Scan for the cell matching the given text and deliver its (x, y) coordinate at center. 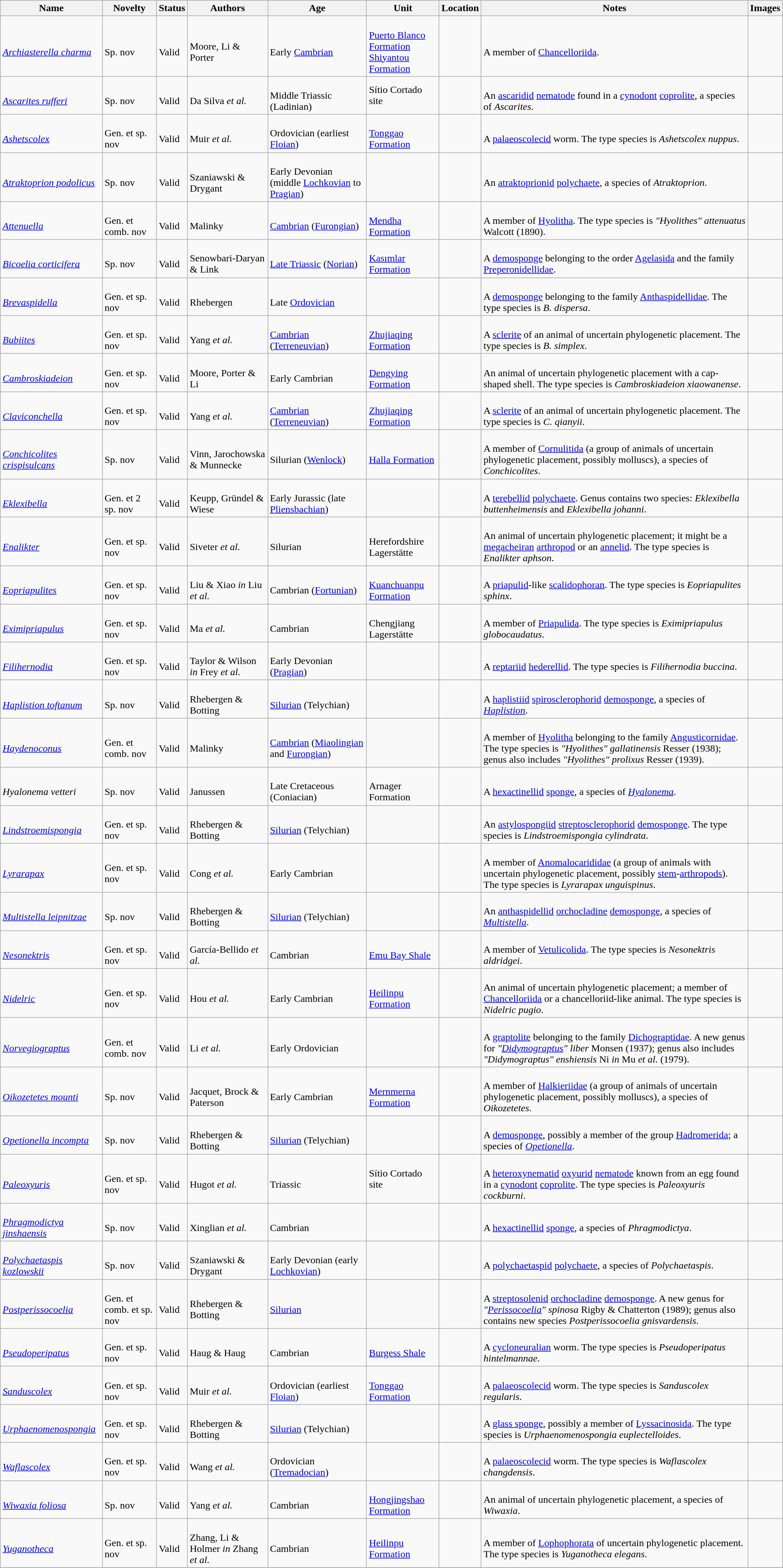
Liu & Xiao in Liu et al. (228, 585)
Multistella leipnitzae (51, 911)
Brevaspidella (51, 297)
Chengjiang Lagerstätte (403, 623)
Ma et al. (228, 623)
A sclerite of an animal of uncertain phylogenetic placement. The type species is B. simplex. (615, 334)
Early Devonian (Pragian) (317, 661)
Waflascolex (51, 1461)
Gen. et 2 sp. nov (130, 498)
Conchicolites crispisulcans (51, 454)
Late Triassic (Norian) (317, 259)
Taylor & Wilson in Frey et al. (228, 661)
A demosponge belonging to the order Agelasida and the family Preperonidellidae. (615, 259)
A member of Cornulitida (a group of animals of uncertain phylogenetic placement, possibly molluscs), a species of Conchicolites. (615, 454)
A haplistiid spirosclerophorid demosponge, a species of Haplistion. (615, 699)
Opetionella incompta (51, 1135)
Early Devonian (early Lochkovian) (317, 1260)
Nidelric (51, 993)
Hou et al. (228, 993)
Pseudoperipatus (51, 1347)
Novelty (130, 8)
Postperissocoelia (51, 1304)
Haydenoconus (51, 742)
Wang et al. (228, 1461)
A member of Hyolitha. The type species is "Hyolithes" attenuatus Walcott (1890). (615, 221)
An anthaspidellid orchocladine demosponge, a species of Multistella. (615, 911)
Lyrarapax (51, 868)
Polychaetaspis kozlowskii (51, 1260)
Notes (615, 8)
Urphaenomenospongia (51, 1423)
Enalikter (51, 542)
Emu Bay Shale (403, 949)
A glass sponge, possibly a member of Lyssacinosida. The type species is Urphaenomenospongia euplectelloides. (615, 1423)
A heteroxynematid oxyurid nematode known from an egg found in a cynodont coprolite. The type species is Paleoxyuris cockburni. (615, 1179)
Gen. et comb. et sp. nov (130, 1304)
A polychaetaspid polychaete, a species of Polychaetaspis. (615, 1260)
An animal of uncertain phylogenetic placement; it might be a megacheiran arthropod or an annelid. The type species is Enalikter aphson. (615, 542)
Oikozetetes mounti (51, 1091)
A member of Priapulida. The type species is Eximipriapulus globocaudatus. (615, 623)
Cambrian (Furongian) (317, 221)
A priapulid-like scalidophoran. The type species is Eopriapulites sphinx. (615, 585)
Archiasterella charma (51, 46)
Hongjingshao Formation (403, 1499)
Arnager Formation (403, 786)
Cambrian (Miaolingian and Furongian) (317, 742)
Moore, Porter & Li (228, 372)
A hexactinellid sponge, a species of Phragmodictya. (615, 1222)
Nesonektris (51, 949)
Middle Triassic (Ladinian) (317, 95)
A cycloneuralian worm. The type species is Pseudoperipatus hintelmannae. (615, 1347)
A member of Vetulicolida. The type species is Nesonektris aldridgei. (615, 949)
A terebellid polychaete. Genus contains two species: Eklexibella buttenheimensis and Eklexibella johanni. (615, 498)
Cong et al. (228, 868)
Siveter et al. (228, 542)
Filihernodia (51, 661)
Authors (228, 8)
Puerto Blanco Formation Shiyantou Formation (403, 46)
Halla Formation (403, 454)
Cambrian (Fortunian) (317, 585)
Late Ordovician (317, 297)
Haplistion toftanum (51, 699)
Eklexibella (51, 498)
Mernmerna Formation (403, 1091)
Ascarites rufferi (51, 95)
Status (172, 8)
García-Bellido et al. (228, 949)
Claviconchella (51, 410)
Xinglian et al. (228, 1222)
Janussen (228, 786)
An animal of uncertain phylogenetic placement with a cap-shaped shell. The type species is Cambroskiadeion xiaowanense. (615, 372)
Bicoelia corticifera (51, 259)
Wiwaxia foliosa (51, 1499)
Kuanchuanpu Formation (403, 585)
Hugot et al. (228, 1179)
Haug & Haug (228, 1347)
Burgess Shale (403, 1347)
A hexactinellid sponge, a species of Hyalonema. (615, 786)
Attenuella (51, 221)
Bubiites (51, 334)
Unit (403, 8)
Zhang, Li & Holmer in Zhang et al. (228, 1543)
Age (317, 8)
A demosponge belonging to the family Anthaspidellidae. The type species is B. dispersa. (615, 297)
Triassic (317, 1179)
Mendha Formation (403, 221)
Herefordshire Lagerstätte (403, 542)
An animal of uncertain phylogenetic placement; a member of Chancelloriida or a chancelloriid-like animal. The type species is Nidelric pugio. (615, 993)
An animal of uncertain phylogenetic placement, a species of Wiwaxia. (615, 1499)
Rhebergen (228, 297)
Hyalonema vetteri (51, 786)
Silurian (Wenlock) (317, 454)
Ordovician (Tremadocian) (317, 1461)
Lindstroemispongia (51, 824)
Early Ordovician (317, 1042)
Late Cretaceous (Coniacian) (317, 786)
A member of Halkieriidae (a group of animals of uncertain phylogenetic placement, possibly molluscs), a species of Oikozetetes. (615, 1091)
Da Silva et al. (228, 95)
Atraktoprion podolicus (51, 177)
Keupp, Gründel & Wiese (228, 498)
Location (460, 8)
Jacquet, Brock & Paterson (228, 1091)
Li et al. (228, 1042)
Dengying Formation (403, 372)
Eximipriapulus (51, 623)
Images (765, 8)
Cambroskiadeion (51, 372)
A member of Lophophorata of uncertain phylogenetic placement. The type species is Yuganotheca elegans. (615, 1543)
Norvegiograptus (51, 1042)
Yuganotheca (51, 1543)
Eopriapulites (51, 585)
An atraktoprionid polychaete, a species of Atraktoprion. (615, 177)
A member of Chancelloriida. (615, 46)
Moore, Li & Porter (228, 46)
A palaeoscolecid worm. The type species is Ashetscolex nuppus. (615, 133)
Kasımlar Formation (403, 259)
Senowbari-Daryan & Link (228, 259)
Paleoxyuris (51, 1179)
A demosponge, possibly a member of the group Hadromerida; a species of Opetionella. (615, 1135)
Early Devonian (middle Lochkovian to Pragian) (317, 177)
An astylospongiid streptosclerophorid demosponge. The type species is Lindstroemispongia cylindrata. (615, 824)
Ashetscolex (51, 133)
A palaeoscolecid worm. The type species is Waflascolex changdensis. (615, 1461)
Vinn, Jarochowska & Munnecke (228, 454)
A sclerite of an animal of uncertain phylogenetic placement. The type species is C. qianyii. (615, 410)
A reptariid hederellid. The type species is Filihernodia buccina. (615, 661)
Name (51, 8)
Early Jurassic (late Pliensbachian) (317, 498)
Sanduscolex (51, 1385)
A palaeoscolecid worm. The type species is Sanduscolex regularis. (615, 1385)
An ascaridid nematode found in a cynodont coprolite, a species of Ascarites. (615, 95)
Phragmodictya jinshaensis (51, 1222)
